Locate the cell with the specified text and output its [X, Y] center coordinate. 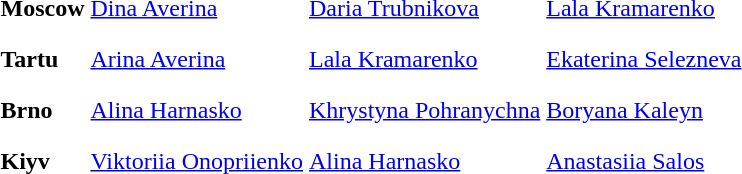
Arina Averina [197, 59]
Lala Kramarenko [425, 59]
Alina Harnasko [197, 110]
Khrystyna Pohranychna [425, 110]
